Return the (x, y) coordinate for the center point of the cell that contains the specified text.  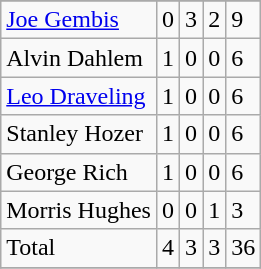
2 (214, 20)
George Rich (79, 172)
36 (244, 248)
Stanley Hozer (79, 134)
4 (168, 248)
Alvin Dahlem (79, 58)
Leo Draveling (79, 96)
Joe Gembis (79, 20)
9 (244, 20)
Total (79, 248)
Morris Hughes (79, 210)
